From the cell containing the given text, extract its center point as [X, Y] coordinate. 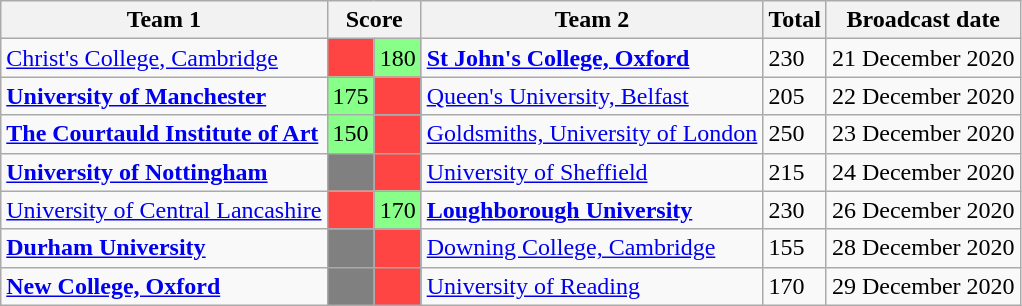
New College, Oxford [164, 286]
University of Sheffield [592, 172]
University of Nottingham [164, 172]
Durham University [164, 248]
Team 1 [164, 20]
The Courtauld Institute of Art [164, 134]
250 [795, 134]
Christ's College, Cambridge [164, 58]
Team 2 [592, 20]
University of Manchester [164, 96]
150 [350, 134]
Downing College, Cambridge [592, 248]
Broadcast date [923, 20]
University of Central Lancashire [164, 210]
155 [795, 248]
28 December 2020 [923, 248]
180 [398, 58]
Loughborough University [592, 210]
21 December 2020 [923, 58]
Goldsmiths, University of London [592, 134]
Total [795, 20]
175 [350, 96]
215 [795, 172]
University of Reading [592, 286]
23 December 2020 [923, 134]
205 [795, 96]
22 December 2020 [923, 96]
St John's College, Oxford [592, 58]
Score [374, 20]
Queen's University, Belfast [592, 96]
29 December 2020 [923, 286]
26 December 2020 [923, 210]
24 December 2020 [923, 172]
